From the cell containing the given text, extract its center point as (x, y) coordinate. 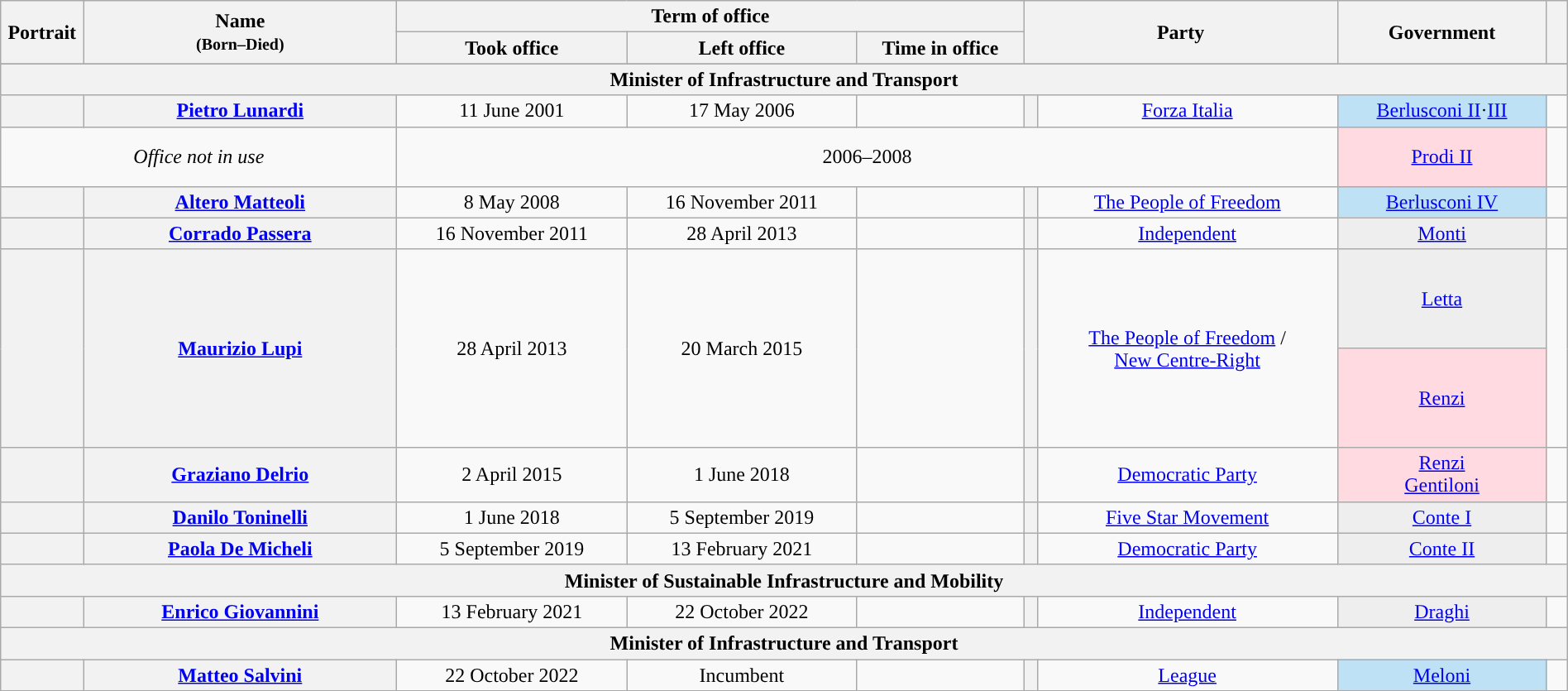
The People of Freedom /New Centre-Right (1188, 348)
2 April 2015 (512, 475)
Danilo Toninelli (240, 517)
Berlusconi IV (1442, 202)
Matteo Salvini (240, 674)
Draghi (1442, 612)
Prodi II (1442, 156)
Term of office (710, 17)
Name(Born–Died) (240, 32)
Conte I (1442, 517)
2006–2008 (867, 156)
Office not in use (198, 156)
Party (1181, 32)
Graziano Delrio (240, 475)
Corrado Passera (240, 233)
Paola De Micheli (240, 549)
Maurizio Lupi (240, 348)
League (1188, 674)
Government (1442, 32)
Monti (1442, 233)
Meloni (1442, 674)
Portrait (42, 32)
Enrico Giovannini (240, 612)
Took office (512, 48)
Five Star Movement (1188, 517)
20 March 2015 (742, 348)
Letta (1442, 299)
Time in office (940, 48)
Left office (742, 48)
11 June 2001 (512, 111)
17 May 2006 (742, 111)
Minister of Sustainable Infrastructure and Mobility (784, 580)
The People of Freedom (1188, 202)
8 May 2008 (512, 202)
Renzi (1442, 398)
RenziGentiloni (1442, 475)
Forza Italia (1188, 111)
Conte II (1442, 549)
Altero Matteoli (240, 202)
Incumbent (742, 674)
Pietro Lunardi (240, 111)
Berlusconi II·III (1442, 111)
